Determine the (x, y) coordinate at the center of the cell enclosing the given text.  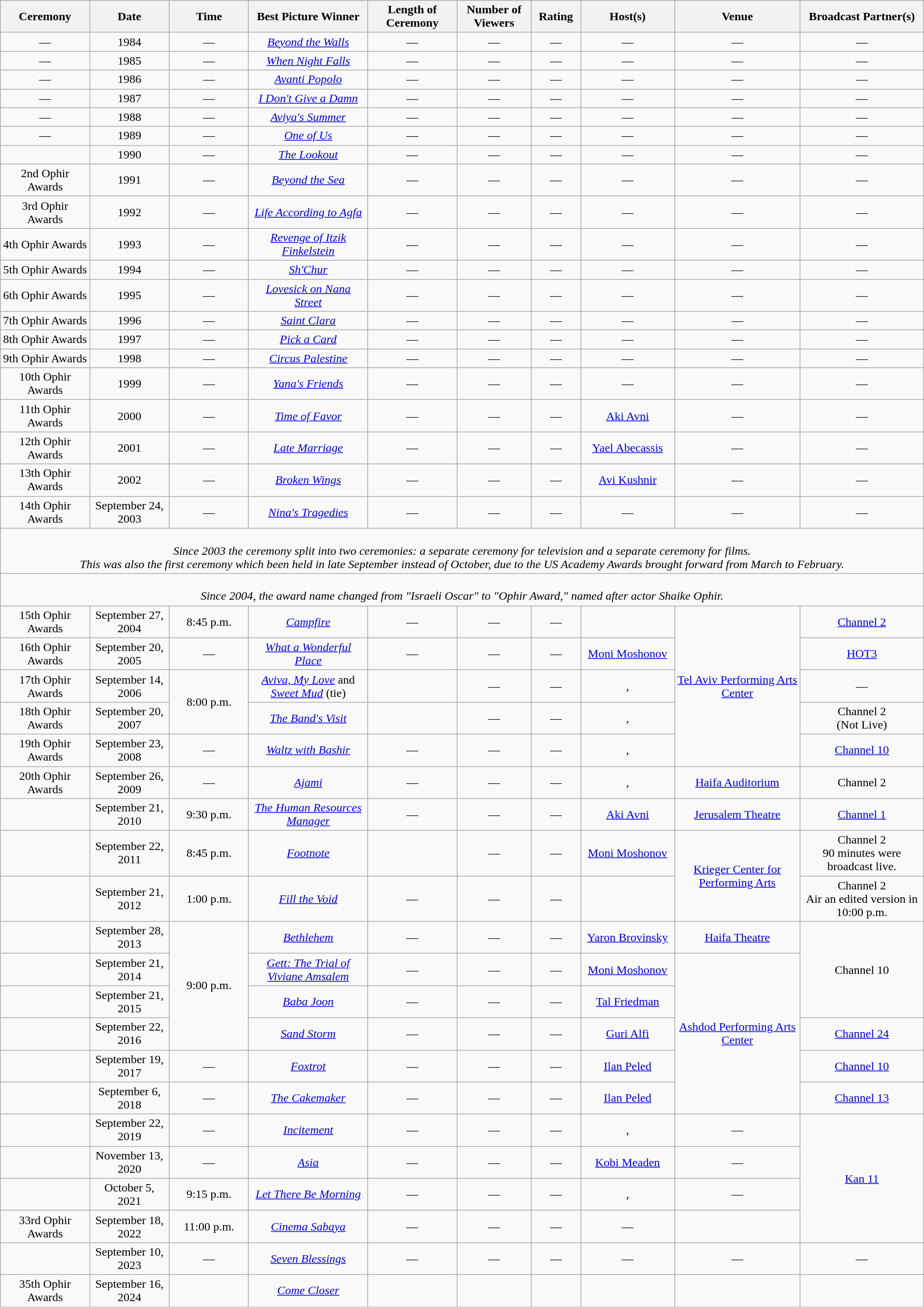
What a Wonderful Place (308, 653)
Asia (308, 1162)
Ajami (308, 782)
Revenge of Itzik Finkelstein (308, 244)
15th Ophir Awards (45, 622)
Krieger Center for Performing Arts (737, 876)
Broadcast Partner(s) (862, 17)
Best Picture Winner (308, 17)
November 13, 2020 (129, 1162)
Date (129, 17)
8:00 p.m. (209, 702)
7th Ophir Awards (45, 321)
13th Ophir Awards (45, 480)
2000 (129, 416)
Saint Clara (308, 321)
Fill the Void (308, 899)
September 14, 2006 (129, 686)
14th Ophir Awards (45, 512)
Channel 2(Not Live) (862, 718)
September 26, 2009 (129, 782)
18th Ophir Awards (45, 718)
9th Ophir Awards (45, 358)
Kan 11 (862, 1178)
Sh'Chur (308, 269)
Campfire (308, 622)
4th Ophir Awards (45, 244)
1988 (129, 117)
Kobi Meaden (627, 1162)
Aviya's Summer (308, 117)
Ceremony (45, 17)
September 22, 2016 (129, 1034)
Jerusalem Theatre (737, 814)
20th Ophir Awards (45, 782)
September 22, 2019 (129, 1130)
Aviva, My Love and Sweet Mud (tie) (308, 686)
When Night Falls (308, 61)
September 21, 2014 (129, 969)
Haifa Theatre (737, 938)
Yaron Brovinsky (627, 938)
1986 (129, 79)
12th Ophir Awards (45, 448)
The Human Resources Manager (308, 814)
1998 (129, 358)
9:15 p.m. (209, 1194)
Bethlehem (308, 938)
September 21, 2015 (129, 1002)
2nd Ophir Awards (45, 180)
Yana's Friends (308, 384)
Pick a Card (308, 340)
Time (209, 17)
Sand Storm (308, 1034)
9:30 p.m. (209, 814)
35th Ophir Awards (45, 1290)
September 18, 2022 (129, 1226)
Come Closer (308, 1290)
Length of Ceremony (413, 17)
8th Ophir Awards (45, 340)
1997 (129, 340)
Avi Kushnir (627, 480)
Nina's Tragedies (308, 512)
Gett: The Trial of Viviane Amsalem (308, 969)
September 20, 2007 (129, 718)
2002 (129, 480)
11th Ophir Awards (45, 416)
17th Ophir Awards (45, 686)
Venue (737, 17)
Host(s) (627, 17)
Channel 1 (862, 814)
Avanti Popolo (308, 79)
September 16, 2024 (129, 1290)
September 21, 2010 (129, 814)
One of Us (308, 136)
1:00 p.m. (209, 899)
September 21, 2012 (129, 899)
Foxtrot (308, 1066)
September 10, 2023 (129, 1259)
Beyond the Walls (308, 42)
Footnote (308, 853)
Since 2004, the award name changed from "Israeli Oscar" to "Ophir Award," named after actor Shaike Ophir. (462, 589)
Ashdod Performing Arts Center (737, 1034)
Channel 13 (862, 1098)
6th Ophir Awards (45, 295)
Tal Friedman (627, 1002)
Broken Wings (308, 480)
Circus Palestine (308, 358)
Lovesick on Nana Street (308, 295)
Baba Joon (308, 1002)
The Band's Visit (308, 718)
I Don't Give a Damn (308, 98)
September 23, 2008 (129, 750)
Channel 290 minutes were broadcast live. (862, 853)
3rd Ophir Awards (45, 212)
Tel Aviv Performing Arts Center (737, 686)
1989 (129, 136)
Channel 24 (862, 1034)
10th Ophir Awards (45, 384)
The Cakemaker (308, 1098)
September 24, 2003 (129, 512)
1991 (129, 180)
The Lookout (308, 154)
Yael Abecassis (627, 448)
1985 (129, 61)
Haifa Auditorium (737, 782)
1992 (129, 212)
Let There Be Morning (308, 1194)
19th Ophir Awards (45, 750)
Guri Alfi (627, 1034)
1987 (129, 98)
11:00 p.m. (209, 1226)
Beyond the Sea (308, 180)
September 27, 2004 (129, 622)
16th Ophir Awards (45, 653)
Life According to Agfa (308, 212)
Incitement (308, 1130)
1990 (129, 154)
1996 (129, 321)
October 5, 2021 (129, 1194)
1995 (129, 295)
Time of Favor (308, 416)
September 20, 2005 (129, 653)
September 19, 2017 (129, 1066)
September 28, 2013 (129, 938)
September 22, 2011 (129, 853)
2001 (129, 448)
1984 (129, 42)
Channel 2Air an edited version in 10:00 p.m. (862, 899)
Rating (556, 17)
Late Marriage (308, 448)
1993 (129, 244)
Seven Blessings (308, 1259)
September 6, 2018 (129, 1098)
Waltz with Bashir (308, 750)
9:00 p.m. (209, 986)
HOT3 (862, 653)
1994 (129, 269)
Number of Viewers (494, 17)
5th Ophir Awards (45, 269)
1999 (129, 384)
33rd Ophir Awards (45, 1226)
Cinema Sabaya (308, 1226)
